Return [X, Y] of the center of cell containing provided text 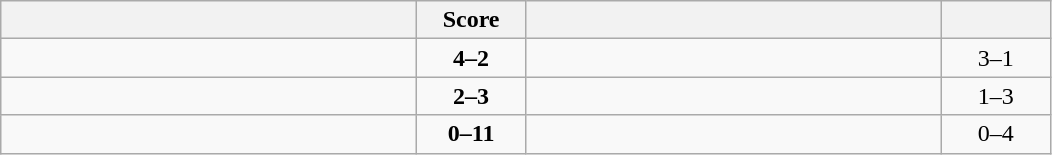
Score [472, 20]
0–4 [996, 134]
2–3 [472, 96]
4–2 [472, 58]
0–11 [472, 134]
1–3 [996, 96]
3–1 [996, 58]
